Extract the [X, Y] coordinate from the center of the cell holding the provided text.  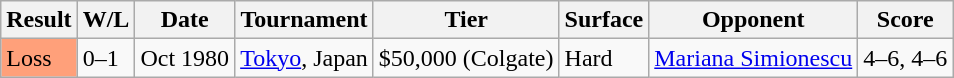
4–6, 4–6 [906, 58]
Mariana Simionescu [754, 58]
Result [39, 20]
Date [185, 20]
Loss [39, 58]
Tournament [304, 20]
Tokyo, Japan [304, 58]
Opponent [754, 20]
$50,000 (Colgate) [466, 58]
0–1 [106, 58]
Oct 1980 [185, 58]
Surface [604, 20]
Hard [604, 58]
W/L [106, 20]
Score [906, 20]
Tier [466, 20]
